Search for the cell housing the specified text and yield its [X, Y] center coordinate. 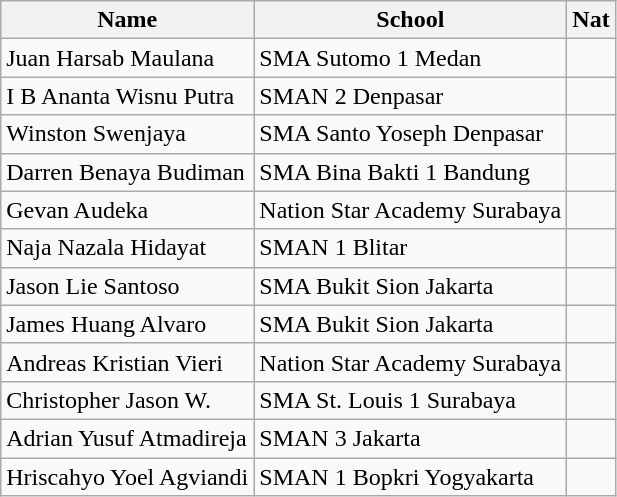
Adrian Yusuf Atmadireja [128, 438]
SMAN 1 Bopkri Yogyakarta [410, 477]
Nat [591, 20]
SMAN 1 Blitar [410, 248]
Name [128, 20]
James Huang Alvaro [128, 324]
SMA Sutomo 1 Medan [410, 58]
Juan Harsab Maulana [128, 58]
Andreas Kristian Vieri [128, 362]
Jason Lie Santoso [128, 286]
SMAN 3 Jakarta [410, 438]
SMA Santo Yoseph Denpasar [410, 134]
Hriscahyo Yoel Agviandi [128, 477]
Winston Swenjaya [128, 134]
School [410, 20]
Darren Benaya Budiman [128, 172]
I B Ananta Wisnu Putra [128, 96]
SMAN 2 Denpasar [410, 96]
Naja Nazala Hidayat [128, 248]
Christopher Jason W. [128, 400]
SMA St. Louis 1 Surabaya [410, 400]
SMA Bina Bakti 1 Bandung [410, 172]
Gevan Audeka [128, 210]
